Capture the cell that displays the provided text and extract its (x, y) central coordinate. 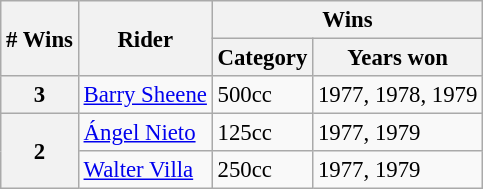
Category (262, 58)
3 (40, 95)
Ángel Nieto (145, 133)
250cc (262, 170)
Wins (347, 20)
500cc (262, 95)
1977, 1978, 1979 (398, 95)
Barry Sheene (145, 95)
Walter Villa (145, 170)
2 (40, 152)
# Wins (40, 38)
Years won (398, 58)
125cc (262, 133)
Rider (145, 38)
